Detect which cell encompasses the target text, then output its [x, y] center coordinate. 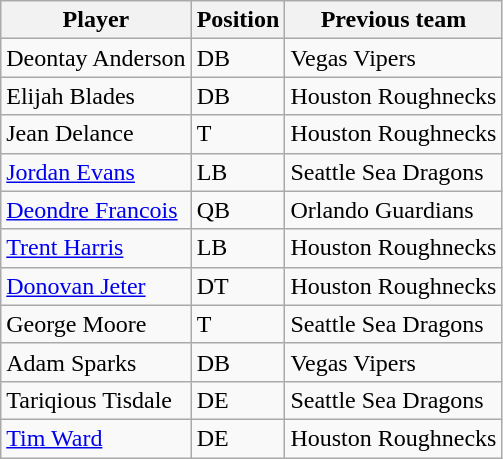
Jean Delance [96, 134]
Tariqious Tisdale [96, 400]
Position [238, 20]
Tim Ward [96, 438]
Player [96, 20]
Jordan Evans [96, 172]
Adam Sparks [96, 362]
Orlando Guardians [394, 210]
Trent Harris [96, 248]
Deontay Anderson [96, 58]
Donovan Jeter [96, 286]
Elijah Blades [96, 96]
Deondre Francois [96, 210]
QB [238, 210]
George Moore [96, 324]
Previous team [394, 20]
DT [238, 286]
